Determine the [X, Y] coordinate at the center of the cell enclosing the given text.  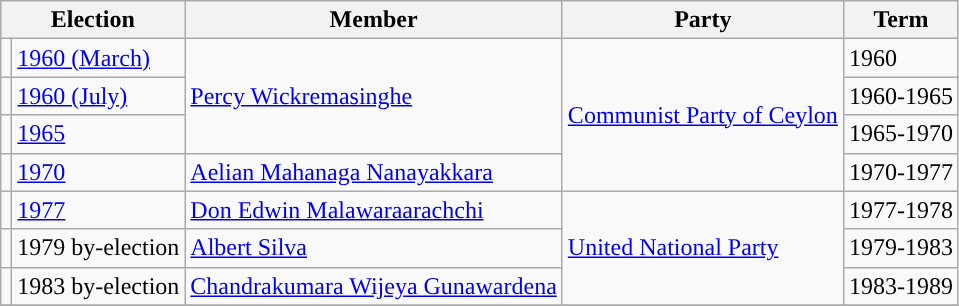
1970-1977 [900, 172]
Term [900, 20]
1960 (July) [98, 96]
Albert Silva [374, 248]
1960-1965 [900, 96]
1979-1983 [900, 248]
Aelian Mahanaga Nanayakkara [374, 172]
1965 [98, 134]
1983 by-election [98, 286]
United National Party [702, 248]
1965-1970 [900, 134]
Don Edwin Malawaraarachchi [374, 210]
Communist Party of Ceylon [702, 115]
Election [93, 20]
1960 [900, 58]
1977-1978 [900, 210]
1979 by-election [98, 248]
1970 [98, 172]
Chandrakumara Wijeya Gunawardena [374, 286]
Party [702, 20]
1977 [98, 210]
Member [374, 20]
1960 (March) [98, 58]
1983-1989 [900, 286]
Percy Wickremasinghe [374, 96]
